Identify which cell holds the provided text, then report its [x, y] central coordinate. 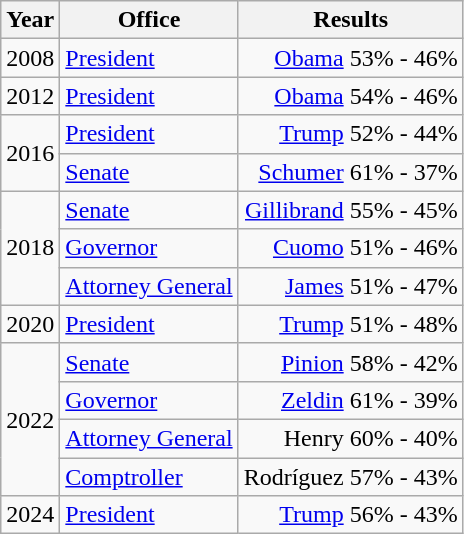
Pinion 58% - 42% [350, 362]
Office [149, 20]
Trump 56% - 43% [350, 515]
Comptroller [149, 477]
2022 [30, 419]
Rodríguez 57% - 43% [350, 477]
Trump 51% - 48% [350, 324]
Trump 52% - 44% [350, 134]
James 51% - 47% [350, 286]
Schumer 61% - 37% [350, 172]
2020 [30, 324]
2018 [30, 248]
Results [350, 20]
Cuomo 51% - 46% [350, 248]
Obama 54% - 46% [350, 96]
Henry 60% - 40% [350, 438]
2024 [30, 515]
2008 [30, 58]
Zeldin 61% - 39% [350, 400]
2016 [30, 153]
Obama 53% - 46% [350, 58]
Gillibrand 55% - 45% [350, 210]
2012 [30, 96]
Year [30, 20]
